Scan for the cell matching the given text and deliver its (X, Y) coordinate at center. 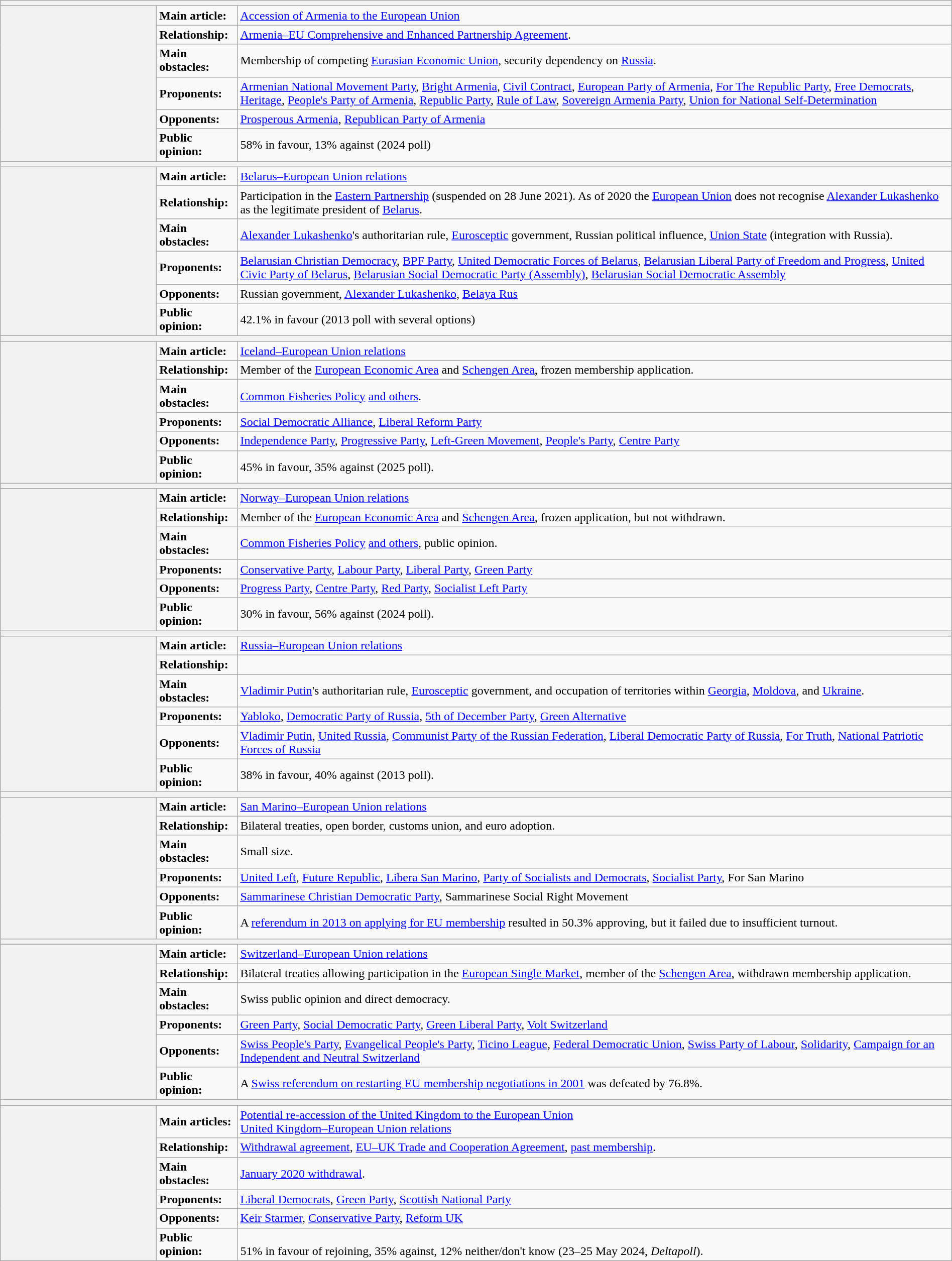
Switzerland–European Union relations (594, 954)
Sammarinese Christian Democratic Party, Sammarinese Social Right Movement (594, 896)
Keir Starmer, Conservative Party, Reform UK (594, 1218)
Prosperous Armenia, Republican Party of Armenia (594, 119)
Withdrawal agreement, EU–UK Trade and Cooperation Agreement, past membership. (594, 1148)
Iceland–European Union relations (594, 351)
Conservative Party, Labour Party, Liberal Party, Green Party (594, 569)
Norway–European Union relations (594, 498)
42.1% in favour (2013 poll with several options) (594, 319)
Yabloko, Democratic Party of Russia, 5th of December Party, Green Alternative (594, 717)
Russia–European Union relations (594, 646)
Bilateral treaties, open border, customs union, and euro adoption. (594, 826)
Accession of Armenia to the European Union (594, 16)
A referendum in 2013 on applying for EU membership resulted in 50.3% approving, but it failed due to insufficient turnout. (594, 922)
Swiss public opinion and direct democracy. (594, 999)
Independence Party, Progressive Party, Left-Green Movement, People's Party, Centre Party (594, 441)
Member of the European Economic Area and Schengen Area, frozen application, but not withdrawn. (594, 517)
Alexander Lukashenko's authoritarian rule, Eurosceptic government, Russian political influence, Union State (integration with Russia). (594, 235)
Green Party, Social Democratic Party, Green Liberal Party, Volt Switzerland (594, 1025)
Potential re-accession of the United Kingdom to the European UnionUnited Kingdom–European Union relations (594, 1122)
Small size. (594, 852)
Liberal Democrats, Green Party, Scottish National Party (594, 1199)
January 2020 withdrawal. (594, 1173)
Common Fisheries Policy and others. (594, 396)
Russian government, Alexander Lukashenko, Belaya Rus (594, 294)
Member of the European Economic Area and Schengen Area, frozen membership application. (594, 370)
Membership of competing Eurasian Economic Union, security dependency on Russia. (594, 60)
Armenia–EU Comprehensive and Enhanced Partnership Agreement. (594, 35)
Social Democratic Alliance, Liberal Reform Party (594, 422)
45% in favour, 35% against (2025 poll). (594, 467)
51% in favour of rejoining, 35% against, 12% neither/don't know (23–25 May 2024, Deltapoll). (594, 1244)
United Left, Future Republic, Libera San Marino, Party of Socialists and Democrats, Socialist Party, For San Marino (594, 877)
58% in favour, 13% against (2024 poll) (594, 145)
Common Fisheries Policy and others, public opinion. (594, 543)
Bilateral treaties allowing participation in the European Single Market, member of the Schengen Area, withdrawn membership application. (594, 973)
San Marino–European Union relations (594, 807)
Belarus–European Union relations (594, 176)
Main articles: (197, 1122)
30% in favour, 56% against (2024 poll). (594, 614)
A Swiss referendum on restarting EU membership negotiations in 2001 was defeated by 76.8%. (594, 1084)
38% in favour, 40% against (2013 poll). (594, 775)
Progress Party, Centre Party, Red Party, Socialist Left Party (594, 588)
Vladimir Putin's authoritarian rule, Eurosceptic government, and occupation of territories within Georgia, Moldova, and Ukraine. (594, 691)
